Pinpoint the cell where the given text exists, returning its (X, Y) midpoint coordinate. 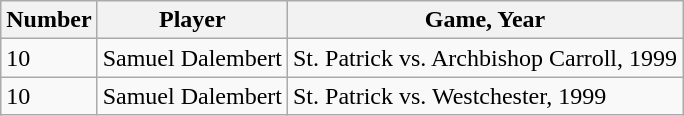
St. Patrick vs. Archbishop Carroll, 1999 (484, 58)
Game, Year (484, 20)
St. Patrick vs. Westchester, 1999 (484, 96)
Number (49, 20)
Player (192, 20)
